Pinpoint the cell where the given text exists, returning its [X, Y] midpoint coordinate. 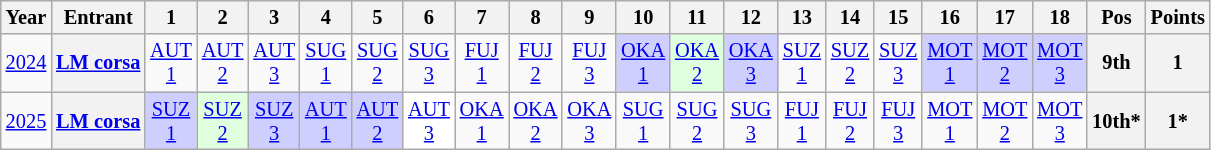
10 [643, 17]
16 [950, 17]
3 [274, 17]
4 [326, 17]
Pos [1116, 17]
12 [751, 17]
18 [1060, 17]
9th [1116, 63]
17 [1004, 17]
9 [589, 17]
10th* [1116, 121]
8 [536, 17]
2024 [26, 63]
14 [850, 17]
7 [482, 17]
6 [429, 17]
11 [697, 17]
2 [223, 17]
5 [378, 17]
1* [1178, 121]
Entrant [98, 17]
15 [898, 17]
Points [1178, 17]
13 [802, 17]
Year [26, 17]
2025 [26, 121]
